Capture the cell that displays the provided text and extract its (X, Y) central coordinate. 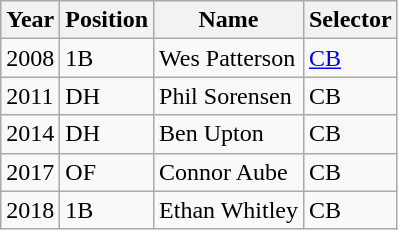
2014 (30, 134)
2018 (30, 210)
Phil Sorensen (229, 96)
Connor Aube (229, 172)
Position (107, 20)
2011 (30, 96)
Ethan Whitley (229, 210)
OF (107, 172)
2008 (30, 58)
Year (30, 20)
Wes Patterson (229, 58)
2017 (30, 172)
Name (229, 20)
Selector (350, 20)
Ben Upton (229, 134)
